Scan for the cell matching the given text and deliver its [X, Y] coordinate at center. 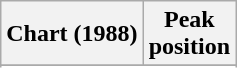
Peakposition [189, 34]
Chart (1988) [72, 34]
